Determine the (X, Y) coordinate at the center of the cell enclosing the given text.  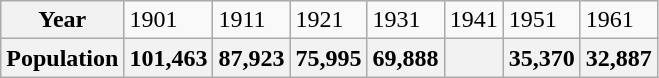
1951 (542, 20)
69,888 (406, 58)
75,995 (328, 58)
1921 (328, 20)
1911 (252, 20)
1941 (474, 20)
87,923 (252, 58)
Population (62, 58)
1901 (168, 20)
101,463 (168, 58)
Year (62, 20)
1961 (618, 20)
35,370 (542, 58)
1931 (406, 20)
32,887 (618, 58)
